Detect which cell encompasses the target text, then output its [x, y] center coordinate. 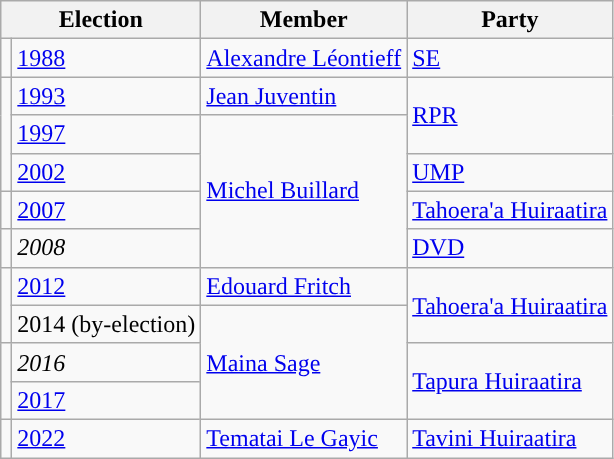
2012 [106, 286]
1988 [106, 58]
1993 [106, 96]
2017 [106, 400]
2016 [106, 362]
2022 [106, 438]
SE [510, 58]
Tapura Huiraatira [510, 381]
DVD [510, 248]
Edouard Fritch [304, 286]
2002 [106, 172]
Alexandre Léontieff [304, 58]
Michel Buillard [304, 191]
Election [101, 20]
RPR [510, 115]
2007 [106, 210]
Tematai Le Gayic [304, 438]
UMP [510, 172]
1997 [106, 134]
Maina Sage [304, 362]
2008 [106, 248]
Member [304, 20]
Tavini Huiraatira [510, 438]
Jean Juventin [304, 96]
Party [510, 20]
2014 (by-election) [106, 324]
